Detect which cell encompasses the target text, then output its (X, Y) center coordinate. 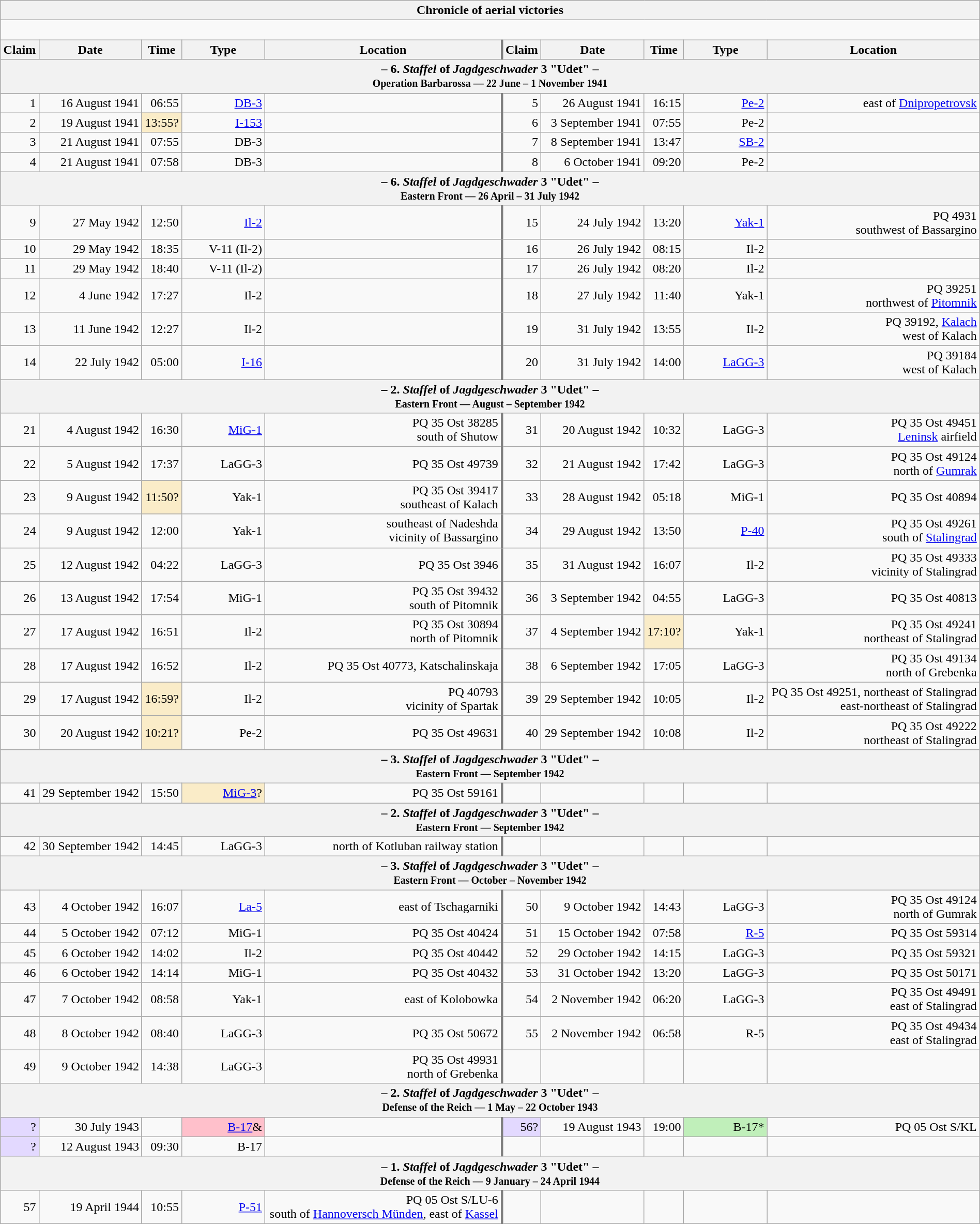
I-16 (223, 363)
PQ 35 Ost 59321 (874, 953)
13:47 (664, 142)
PQ 35 Ost 30894 north of Pitomnik (384, 632)
46 (20, 973)
14:15 (664, 953)
La-5 (223, 907)
B-17& (223, 1127)
27 May 1942 (90, 222)
4 (20, 162)
22 (20, 463)
PQ 35 Ost 40894 (874, 497)
east of Kolobowka (384, 999)
PQ 05 Ost S/LU-6south of Hannoversch Münden, east of Kassel (384, 1207)
48 (20, 1033)
7 (522, 142)
PQ 35 Ost 50672 (384, 1033)
17:54 (161, 598)
SB-2 (726, 142)
PQ 35 Ost 49134 north of Grebenka (874, 665)
49 (20, 1066)
28 (20, 665)
45 (20, 953)
07:12 (161, 933)
PQ 35 Ost 39417 southeast of Kalach (384, 497)
36 (522, 598)
19 August 1941 (90, 123)
25 (20, 565)
– 6. Staffel of Jagdgeschwader 3 "Udet" –Eastern Front — 26 April – 31 July 1942 (490, 188)
14:45 (161, 847)
38 (522, 665)
39 (522, 699)
31 August 1942 (592, 565)
11 (20, 268)
05:00 (161, 363)
17:37 (161, 463)
27 (20, 632)
– 2. Staffel of Jagdgeschwader 3 "Udet" –Defense of the Reich — 1 May – 22 October 1943 (490, 1100)
2 (20, 123)
41 (20, 793)
26 August 1941 (592, 103)
PQ 35 Ost 59161 (384, 793)
PQ 35 Ost 49631 (384, 732)
15 (522, 222)
7 October 1942 (90, 999)
I-153 (223, 123)
29 August 1942 (592, 531)
PQ 35 Ost 49739 (384, 463)
05:18 (664, 497)
5 August 1942 (90, 463)
11:40 (664, 295)
08:15 (664, 249)
13:55? (161, 123)
14:00 (664, 363)
Chronicle of aerial victories (490, 10)
09:30 (161, 1146)
13:55 (664, 329)
5 (522, 103)
12:50 (161, 222)
PQ 35 Ost 49491 east of Stalingrad (874, 999)
19:00 (664, 1127)
35 (522, 565)
56? (522, 1127)
– 6. Staffel of Jagdgeschwader 3 "Udet" –Operation Barbarossa — 22 June – 1 November 1941 (490, 77)
14:43 (664, 907)
B-17 (223, 1146)
42 (20, 847)
east of Dnipropetrovsk (874, 103)
4 October 1942 (90, 907)
09:20 (664, 162)
PQ 35 Ost 49241 northeast of Stalingrad (874, 632)
PQ 39184 west of Kalach (874, 363)
north of Kotluban railway station (384, 847)
10:05 (664, 699)
PQ 35 Ost 40442 (384, 953)
P-40 (726, 531)
19 April 1944 (90, 1207)
12 August 1943 (90, 1146)
13 August 1942 (90, 598)
12 (20, 295)
17:10? (664, 632)
29 October 1942 (592, 953)
8 September 1941 (592, 142)
18:35 (161, 249)
21 August 1942 (592, 463)
4 June 1942 (90, 295)
MiG-3? (223, 793)
10 (20, 249)
– 2. Staffel of Jagdgeschwader 3 "Udet" –Eastern Front — September 1942 (490, 819)
13:50 (664, 531)
PQ 35 Ost 59314 (874, 933)
04:22 (161, 565)
PQ 35 Ost 49261 south of Stalingrad (874, 531)
19 (522, 329)
13 (20, 329)
PQ 35 Ost 39432 south of Pitomnik (384, 598)
4 August 1942 (90, 430)
53 (522, 973)
PQ 40793vicinity of Spartak (384, 699)
43 (20, 907)
14:02 (161, 953)
30 (20, 732)
44 (20, 933)
6 (522, 123)
4 September 1942 (592, 632)
54 (522, 999)
8 (522, 162)
18:40 (161, 268)
10:08 (664, 732)
12 August 1942 (90, 565)
06:20 (664, 999)
08:20 (664, 268)
PQ 35 Ost 49222 northeast of Stalingrad (874, 732)
06:58 (664, 1033)
17:42 (664, 463)
6 September 1942 (592, 665)
PQ 35 Ost 40432 (384, 973)
16 (522, 249)
11:50? (161, 497)
PQ 35 Ost 3946 (384, 565)
30 July 1943 (90, 1127)
PQ 39192, Kalach west of Kalach (874, 329)
16:30 (161, 430)
– 2. Staffel of Jagdgeschwader 3 "Udet" –Eastern Front — August – September 1942 (490, 396)
15:50 (161, 793)
22 July 1942 (90, 363)
21 (20, 430)
1 (20, 103)
PQ 39251 northwest of Pitomnik (874, 295)
8 October 1942 (90, 1033)
P-51 (223, 1207)
20 (522, 363)
08:58 (161, 999)
57 (20, 1207)
17:27 (161, 295)
37 (522, 632)
04:55 (664, 598)
28 August 1942 (592, 497)
14:14 (161, 973)
PQ 35 Ost 49333vicinity of Stalingrad (874, 565)
10:55 (161, 1207)
12:27 (161, 329)
08:40 (161, 1033)
6 October 1941 (592, 162)
52 (522, 953)
26 (20, 598)
31 (522, 430)
55 (522, 1033)
– 3. Staffel of Jagdgeschwader 3 "Udet" –Eastern Front — September 1942 (490, 766)
19 August 1943 (592, 1127)
5 October 1942 (90, 933)
16 August 1941 (90, 103)
50 (522, 907)
B-17* (726, 1127)
PQ 35 Ost 49451Leninsk airfield (874, 430)
30 September 1942 (90, 847)
PQ 05 Ost S/KL (874, 1127)
16:59? (161, 699)
27 July 1942 (592, 295)
9 (20, 222)
3 September 1941 (592, 123)
23 (20, 497)
16:51 (161, 632)
29 (20, 699)
PQ 35 Ost 40813 (874, 598)
24 (20, 531)
33 (522, 497)
PQ 35 Ost 38285 south of Shutow (384, 430)
3 (20, 142)
11 June 1942 (90, 329)
31 October 1942 (592, 973)
17:05 (664, 665)
34 (522, 531)
PQ 35 Ost 40424 (384, 933)
PQ 35 Ost 49251, northeast of Stalingrad east-northeast of Stalingrad (874, 699)
PQ 35 Ost 49434 east of Stalingrad (874, 1033)
24 July 1942 (592, 222)
12:00 (161, 531)
– 3. Staffel of Jagdgeschwader 3 "Udet" –Eastern Front — October – November 1942 (490, 873)
47 (20, 999)
15 October 1942 (592, 933)
16:52 (161, 665)
PQ 35 Ost 49931 north of Grebenka (384, 1066)
PQ 35 Ost 50171 (874, 973)
southeast of Nadeshdavicinity of Bassargino (384, 531)
10:21? (161, 732)
40 (522, 732)
17 (522, 268)
3 September 1942 (592, 598)
16:15 (664, 103)
– 1. Staffel of Jagdgeschwader 3 "Udet" –Defense of the Reich — 9 January – 24 April 1944 (490, 1173)
east of Tschagarniki (384, 907)
14:38 (161, 1066)
10:32 (664, 430)
PQ 4931 southwest of Bassargino (874, 222)
32 (522, 463)
PQ 35 Ost 40773, Katschalinskaja (384, 665)
51 (522, 933)
14 (20, 363)
18 (522, 295)
06:55 (161, 103)
